Scan for the cell matching the given text and deliver its (X, Y) coordinate at center. 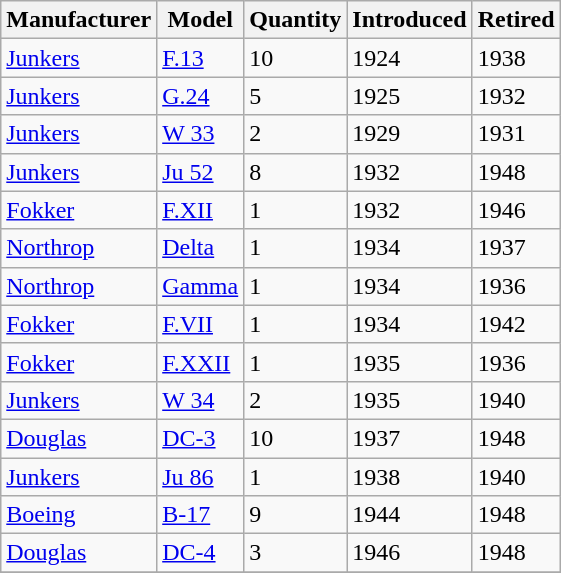
9 (296, 515)
Ju 52 (200, 172)
1929 (410, 134)
Ju 86 (200, 477)
1925 (410, 96)
8 (296, 172)
B-17 (200, 515)
1924 (410, 58)
1942 (516, 324)
F.XII (200, 210)
Quantity (296, 20)
Delta (200, 248)
DC-3 (200, 438)
F.XXII (200, 362)
1944 (410, 515)
Gamma (200, 286)
Manufacturer (79, 20)
Model (200, 20)
F.13 (200, 58)
W 34 (200, 400)
F.VII (200, 324)
3 (296, 553)
DC-4 (200, 553)
Retired (516, 20)
W 33 (200, 134)
1931 (516, 134)
5 (296, 96)
G.24 (200, 96)
Introduced (410, 20)
Boeing (79, 515)
